Return the [X, Y] coordinate for the center point of the cell that contains the specified text.  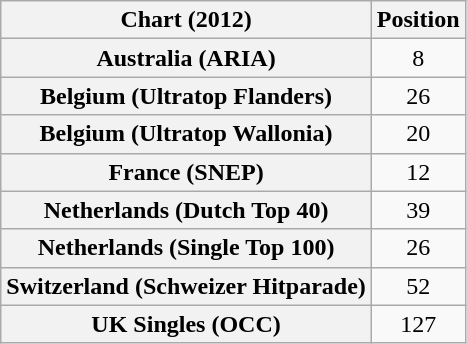
Chart (2012) [186, 20]
12 [418, 172]
Netherlands (Dutch Top 40) [186, 210]
UK Singles (OCC) [186, 324]
Belgium (Ultratop Wallonia) [186, 134]
Netherlands (Single Top 100) [186, 248]
Australia (ARIA) [186, 58]
39 [418, 210]
20 [418, 134]
Switzerland (Schweizer Hitparade) [186, 286]
Position [418, 20]
8 [418, 58]
Belgium (Ultratop Flanders) [186, 96]
127 [418, 324]
52 [418, 286]
France (SNEP) [186, 172]
